Provide the [X, Y] coordinate of the cell's center where the given text is located.  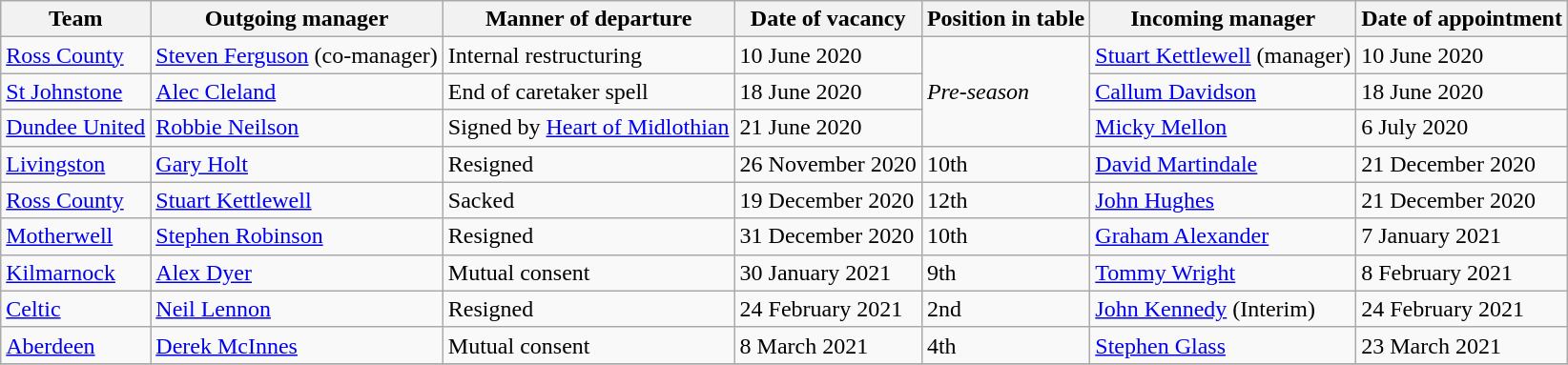
Date of vacancy [828, 19]
End of caretaker spell [588, 91]
Signed by Heart of Midlothian [588, 128]
21 June 2020 [828, 128]
23 March 2021 [1462, 345]
Stephen Robinson [298, 236]
30 January 2021 [828, 273]
Derek McInnes [298, 345]
Dundee United [76, 128]
Kilmarnock [76, 273]
Tommy Wright [1223, 273]
31 December 2020 [828, 236]
Callum Davidson [1223, 91]
Outgoing manager [298, 19]
John Hughes [1223, 200]
12th [1005, 200]
19 December 2020 [828, 200]
Graham Alexander [1223, 236]
Aberdeen [76, 345]
2nd [1005, 309]
Alec Cleland [298, 91]
Incoming manager [1223, 19]
26 November 2020 [828, 164]
4th [1005, 345]
Celtic [76, 309]
7 January 2021 [1462, 236]
Robbie Neilson [298, 128]
Gary Holt [298, 164]
Sacked [588, 200]
Team [76, 19]
Date of appointment [1462, 19]
Internal restructuring [588, 55]
Stuart Kettlewell [298, 200]
David Martindale [1223, 164]
Neil Lennon [298, 309]
Stuart Kettlewell (manager) [1223, 55]
8 February 2021 [1462, 273]
9th [1005, 273]
Alex Dyer [298, 273]
Position in table [1005, 19]
Steven Ferguson (co-manager) [298, 55]
John Kennedy (Interim) [1223, 309]
Livingston [76, 164]
Motherwell [76, 236]
Pre-season [1005, 91]
St Johnstone [76, 91]
Manner of departure [588, 19]
Micky Mellon [1223, 128]
6 July 2020 [1462, 128]
8 March 2021 [828, 345]
Stephen Glass [1223, 345]
